Detect which cell encompasses the target text, then output its [x, y] center coordinate. 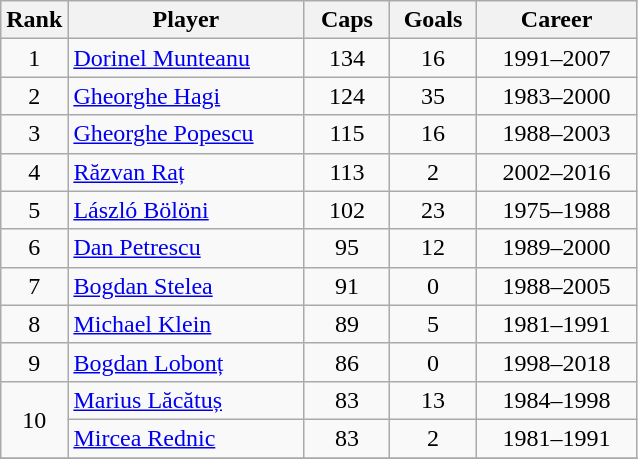
6 [34, 248]
13 [433, 400]
113 [347, 172]
3 [34, 134]
1998–2018 [556, 362]
91 [347, 286]
Mircea Rednic [186, 438]
Răzvan Raț [186, 172]
1975–1988 [556, 210]
1989–2000 [556, 248]
89 [347, 324]
1983–2000 [556, 96]
23 [433, 210]
Bogdan Stelea [186, 286]
1984–1998 [556, 400]
1991–2007 [556, 58]
Rank [34, 20]
86 [347, 362]
Michael Klein [186, 324]
Caps [347, 20]
10 [34, 419]
Goals [433, 20]
4 [34, 172]
134 [347, 58]
102 [347, 210]
1988–2005 [556, 286]
8 [34, 324]
Marius Lăcătuș [186, 400]
Player [186, 20]
Dorinel Munteanu [186, 58]
Gheorghe Popescu [186, 134]
László Bölöni [186, 210]
Bogdan Lobonț [186, 362]
Dan Petrescu [186, 248]
35 [433, 96]
9 [34, 362]
7 [34, 286]
Gheorghe Hagi [186, 96]
12 [433, 248]
Career [556, 20]
1 [34, 58]
1988–2003 [556, 134]
95 [347, 248]
124 [347, 96]
2002–2016 [556, 172]
115 [347, 134]
